Return the [x, y] coordinate for the center point of the cell that contains the specified text.  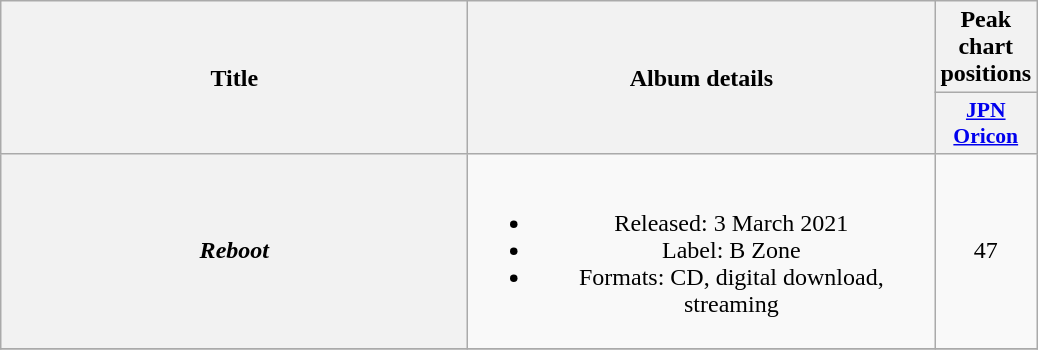
Reboot [234, 251]
JPNOricon [986, 124]
Released: 3 March 2021Label: B ZoneFormats: CD, digital download, streaming [702, 251]
Title [234, 78]
Album details [702, 78]
Peakchartpositions [986, 47]
47 [986, 251]
